Extract the [X, Y] coordinate from the center of the cell holding the provided text.  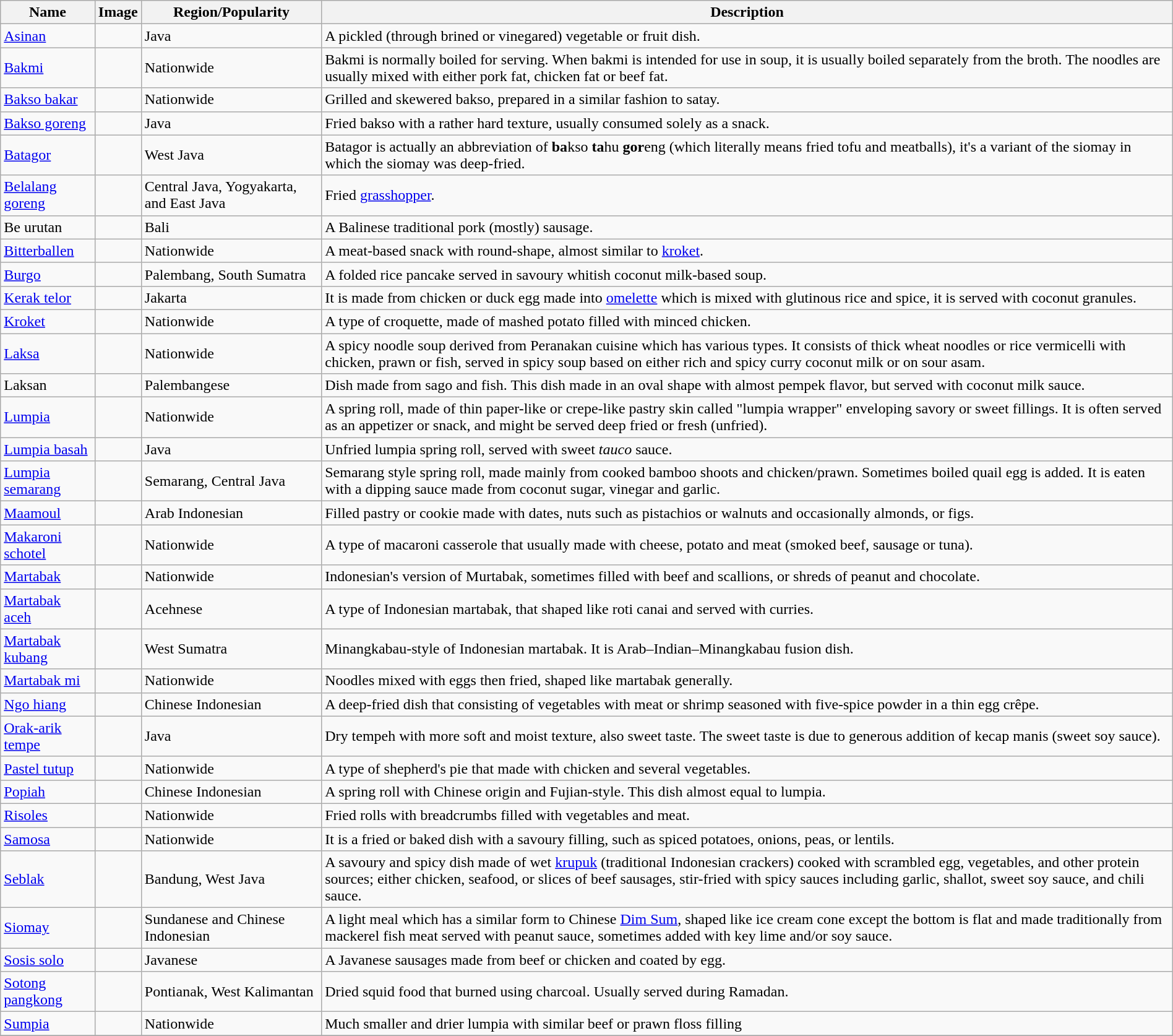
Sotong pangkong [48, 991]
A Balinese traditional pork (mostly) sausage. [747, 227]
Palembangese [231, 386]
Noodles mixed with eggs then fried, shaped like martabak generally. [747, 681]
Martabak [48, 577]
Siomay [48, 928]
Lumpia semarang [48, 481]
Bitterballen [48, 251]
Jakarta [231, 298]
A type of macaroni casserole that usually made with cheese, potato and meat (smoked beef, sausage or tuna). [747, 545]
Image [118, 12]
Kroket [48, 321]
A type of Indonesian martabak, that shaped like roti canai and served with curries. [747, 609]
Much smaller and drier lumpia with similar beef or prawn floss filling [747, 1024]
Seblak [48, 879]
Name [48, 12]
Martabak kubang [48, 649]
Fried grasshopper. [747, 196]
Bakmi [48, 68]
Risoles [48, 815]
Sosis solo [48, 960]
Bali [231, 227]
A type of shepherd's pie that made with chicken and several vegetables. [747, 768]
Region/Popularity [231, 12]
Samosa [48, 839]
West Java [231, 155]
Bandung, West Java [231, 879]
Bakso bakar [48, 100]
Batagor [48, 155]
Central Java, Yogyakarta, and East Java [231, 196]
A pickled (through brined or vinegared) vegetable or fruit dish. [747, 36]
Orak-arik tempe [48, 736]
Arab Indonesian [231, 513]
A meat-based snack with round-shape, almost similar to kroket. [747, 251]
Laksa [48, 353]
Lumpia basah [48, 449]
A folded rice pancake served in savoury whitish coconut milk-based soup. [747, 274]
Be urutan [48, 227]
West Sumatra [231, 649]
Kerak telor [48, 298]
Acehnese [231, 609]
Sundanese and Chinese Indonesian [231, 928]
Javanese [231, 960]
Lumpia [48, 417]
It is made from chicken or duck egg made into omelette which is mixed with glutinous rice and spice, it is served with coconut granules. [747, 298]
Fried bakso with a rather hard texture, usually consumed solely as a snack. [747, 123]
Belalang goreng [48, 196]
A spring roll with Chinese origin and Fujian-style. This dish almost equal to lumpia. [747, 792]
Sumpia [48, 1024]
Burgo [48, 274]
Ngo hiang [48, 704]
A type of croquette, made of mashed potato filled with minced chicken. [747, 321]
Popiah [48, 792]
Maamoul [48, 513]
Grilled and skewered bakso, prepared in a similar fashion to satay. [747, 100]
Asinan [48, 36]
Unfried lumpia spring roll, served with sweet tauco sauce. [747, 449]
Bakso goreng [48, 123]
Semarang, Central Java [231, 481]
Indonesian's version of Murtabak, sometimes filled with beef and scallions, or shreds of peanut and chocolate. [747, 577]
Dried squid food that burned using charcoal. Usually served during Ramadan. [747, 991]
Martabak aceh [48, 609]
A deep-fried dish that consisting of vegetables with meat or shrimp seasoned with five-spice powder in a thin egg crêpe. [747, 704]
Minangkabau-style of Indonesian martabak. It is Arab–Indian–Minangkabau fusion dish. [747, 649]
Makaroni schotel [48, 545]
Filled pastry or cookie made with dates, nuts such as pistachios or walnuts and occasionally almonds, or figs. [747, 513]
Dry tempeh with more soft and moist texture, also sweet taste. The sweet taste is due to generous addition of kecap manis (sweet soy sauce). [747, 736]
A Javanese sausages made from beef or chicken and coated by egg. [747, 960]
Pontianak, West Kalimantan [231, 991]
Dish made from sago and fish. This dish made in an oval shape with almost pempek flavor, but served with coconut milk sauce. [747, 386]
Description [747, 12]
Pastel tutup [48, 768]
Martabak mi [48, 681]
Fried rolls with breadcrumbs filled with vegetables and meat. [747, 815]
Laksan [48, 386]
Palembang, South Sumatra [231, 274]
It is a fried or baked dish with a savoury filling, such as spiced potatoes, onions, peas, or lentils. [747, 839]
